Identify which cell holds the provided text, then report its (x, y) central coordinate. 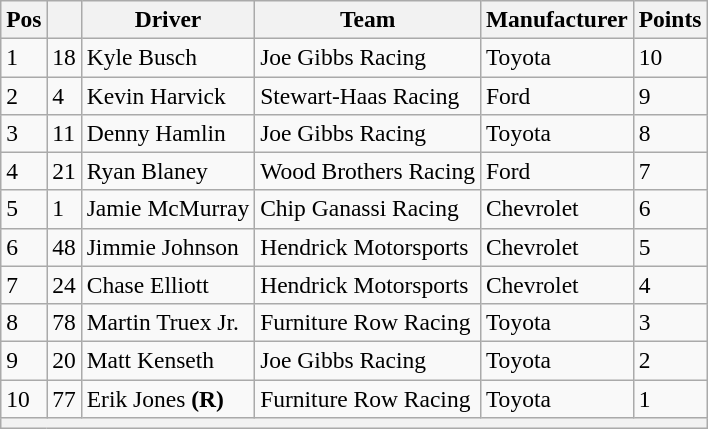
24 (64, 285)
Jimmie Johnson (168, 247)
Stewart-Haas Racing (368, 95)
Kevin Harvick (168, 95)
77 (64, 398)
11 (64, 133)
Driver (168, 19)
Erik Jones (R) (168, 398)
78 (64, 322)
Chase Elliott (168, 285)
Ryan Blaney (168, 171)
Points (670, 19)
Pos (24, 19)
48 (64, 247)
Kyle Busch (168, 57)
Martin Truex Jr. (168, 322)
Manufacturer (556, 19)
Team (368, 19)
21 (64, 171)
20 (64, 360)
Wood Brothers Racing (368, 171)
18 (64, 57)
Jamie McMurray (168, 209)
Matt Kenseth (168, 360)
Denny Hamlin (168, 133)
Chip Ganassi Racing (368, 209)
